Pinpoint the cell where the given text exists, returning its (X, Y) midpoint coordinate. 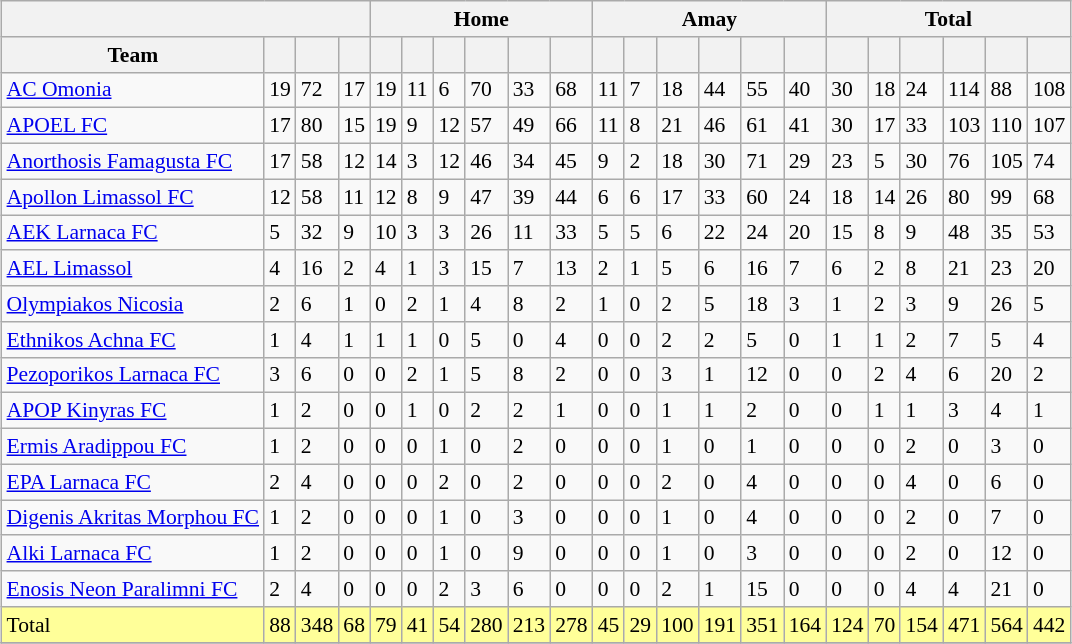
Team (134, 55)
48 (964, 233)
53 (1050, 233)
108 (1050, 90)
110 (1006, 126)
Ermis Aradippou FC (134, 447)
278 (572, 625)
Digenis Akritas Morphou FC (134, 518)
Pezoporikos Larnaca FC (134, 375)
Olympiakos Nicosia (134, 304)
213 (530, 625)
60 (762, 197)
61 (762, 126)
66 (572, 126)
AEK Larnaca FC (134, 233)
32 (318, 233)
471 (964, 625)
Home (482, 19)
564 (1006, 625)
107 (1050, 126)
103 (964, 126)
34 (530, 162)
154 (922, 625)
124 (848, 625)
74 (1050, 162)
10 (386, 233)
164 (806, 625)
100 (678, 625)
Alki Larnaca FC (134, 554)
76 (964, 162)
APOP Kinyras FC (134, 411)
280 (486, 625)
Enosis Neon Paralimni FC (134, 589)
AC Omonia (134, 90)
40 (806, 90)
99 (1006, 197)
EPA Larnaca FC (134, 482)
114 (964, 90)
Apollon Limassol FC (134, 197)
49 (530, 126)
191 (720, 625)
Ethnikos Achna FC (134, 340)
79 (386, 625)
47 (486, 197)
348 (318, 625)
57 (486, 126)
AEL Limassol (134, 269)
442 (1050, 625)
105 (1006, 162)
71 (762, 162)
72 (318, 90)
351 (762, 625)
39 (530, 197)
22 (720, 233)
Amay (710, 19)
Anorthosis Famagusta FC (134, 162)
13 (572, 269)
APOEL FC (134, 126)
55 (762, 90)
35 (1006, 233)
54 (449, 625)
